Determine the [x, y] coordinate at the center of the cell enclosing the given text.  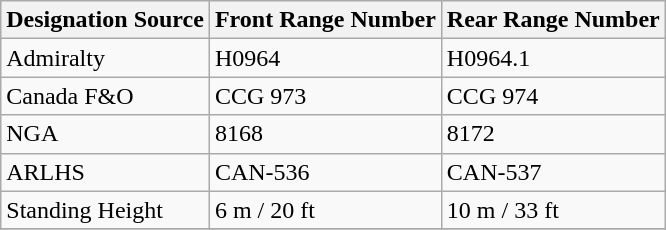
Front Range Number [325, 20]
CCG 974 [553, 96]
H0964 [325, 58]
6 m / 20 ft [325, 210]
NGA [106, 134]
10 m / 33 ft [553, 210]
Designation Source [106, 20]
Standing Height [106, 210]
Admiralty [106, 58]
ARLHS [106, 172]
H0964.1 [553, 58]
CAN-537 [553, 172]
CAN-536 [325, 172]
8168 [325, 134]
8172 [553, 134]
Rear Range Number [553, 20]
Canada F&O [106, 96]
CCG 973 [325, 96]
